Locate the cell with the specified text and output its [X, Y] center coordinate. 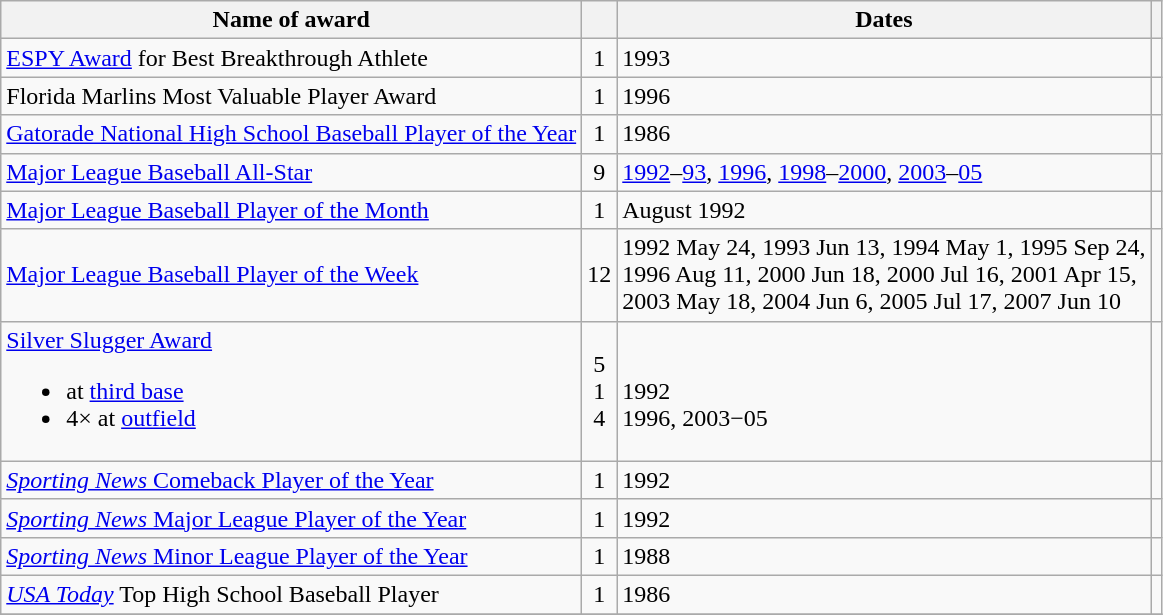
Sporting News Comeback Player of the Year [292, 480]
Sporting News Major League Player of the Year [292, 518]
Major League Baseball Player of the Week [292, 275]
Major League Baseball All-Star [292, 172]
Sporting News Minor League Player of the Year [292, 556]
12 [600, 275]
1993 [884, 58]
1992 1996, 2003−05 [884, 391]
Dates [884, 20]
514 [600, 391]
ESPY Award for Best Breakthrough Athlete [292, 58]
Major League Baseball Player of the Month [292, 210]
Gatorade National High School Baseball Player of the Year [292, 134]
Florida Marlins Most Valuable Player Award [292, 96]
USA Today Top High School Baseball Player [292, 594]
August 1992 [884, 210]
1996 [884, 96]
1992–93, 1996, 1998–2000, 2003–05 [884, 172]
1988 [884, 556]
Silver Slugger Awardat third base4× at outfield [292, 391]
9 [600, 172]
Name of award [292, 20]
